Find where the given text appears and provide that cell's center as [x, y] coordinate. 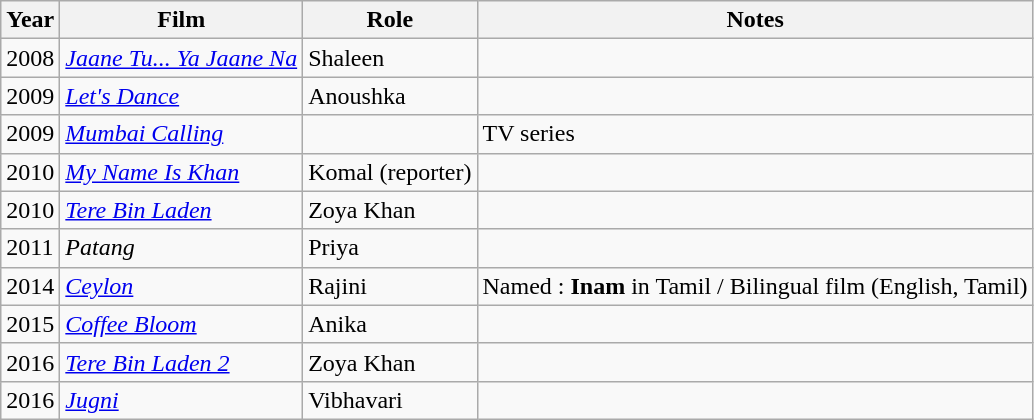
Film [182, 20]
Patang [182, 248]
2008 [30, 58]
Named : Inam in Tamil / Bilingual film (English, Tamil) [755, 286]
Tere Bin Laden [182, 210]
My Name Is Khan [182, 172]
2014 [30, 286]
Anika [390, 324]
TV series [755, 134]
2011 [30, 248]
Mumbai Calling [182, 134]
2015 [30, 324]
Shaleen [390, 58]
Role [390, 20]
Year [30, 20]
Komal (reporter) [390, 172]
Coffee Bloom [182, 324]
Ceylon [182, 286]
Jugni [182, 400]
Rajini [390, 286]
Anoushka [390, 96]
Tere Bin Laden 2 [182, 362]
Priya [390, 248]
Let's Dance [182, 96]
Jaane Tu... Ya Jaane Na [182, 58]
Notes [755, 20]
Vibhavari [390, 400]
